Determine the [X, Y] coordinate at the center of the cell enclosing the given text.  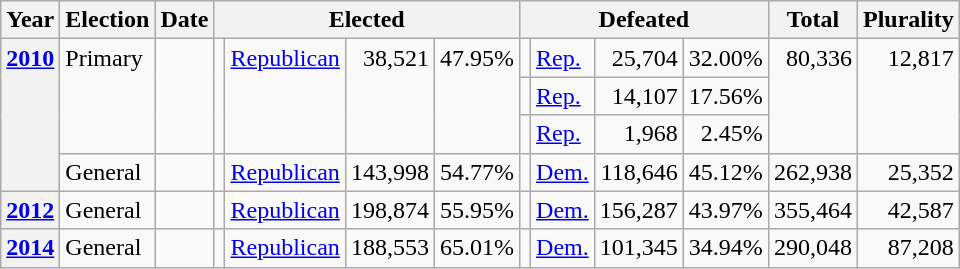
Plurality [908, 20]
25,704 [638, 58]
Total [812, 20]
12,817 [908, 96]
42,587 [908, 210]
Year [30, 20]
55.95% [476, 210]
156,287 [638, 210]
80,336 [812, 96]
Primary [108, 96]
101,345 [638, 248]
Elected [367, 20]
Date [184, 20]
1,968 [638, 134]
2010 [30, 115]
45.12% [726, 172]
188,553 [390, 248]
34.94% [726, 248]
54.77% [476, 172]
118,646 [638, 172]
17.56% [726, 96]
Defeated [644, 20]
14,107 [638, 96]
290,048 [812, 248]
65.01% [476, 248]
32.00% [726, 58]
38,521 [390, 96]
43.97% [726, 210]
47.95% [476, 96]
Election [108, 20]
262,938 [812, 172]
355,464 [812, 210]
143,998 [390, 172]
2.45% [726, 134]
2014 [30, 248]
2012 [30, 210]
25,352 [908, 172]
87,208 [908, 248]
198,874 [390, 210]
